For the text-containing cell, return its midpoint in [x, y] coordinate format. 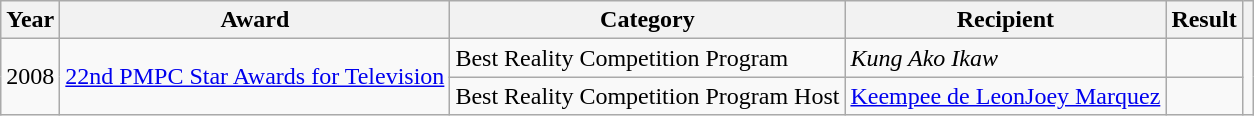
Award [255, 20]
Kung Ako Ikaw [1006, 58]
Year [30, 20]
Recipient [1006, 20]
Result [1204, 20]
Best Reality Competition Program [648, 58]
Best Reality Competition Program Host [648, 96]
Category [648, 20]
2008 [30, 77]
22nd PMPC Star Awards for Television [255, 77]
Keempee de LeonJoey Marquez [1006, 96]
